Scan for the cell matching the given text and deliver its (X, Y) coordinate at center. 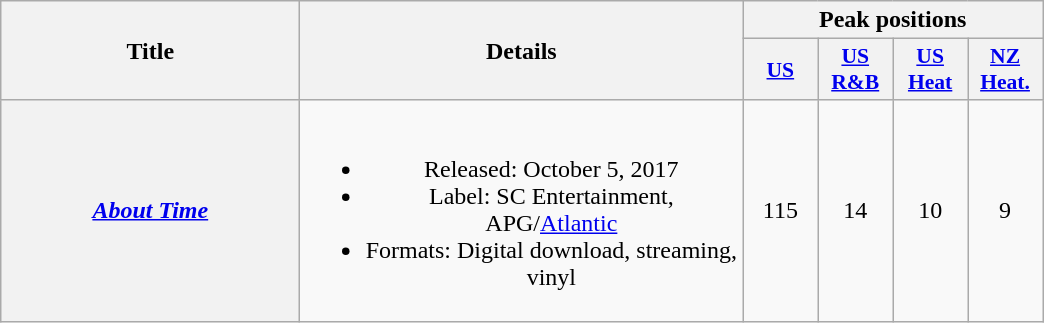
USR&B (856, 70)
USHeat (930, 70)
Peak positions (893, 20)
Details (522, 50)
14 (856, 210)
About Time (150, 210)
10 (930, 210)
Title (150, 50)
US (780, 70)
NZHeat. (1006, 70)
Released: October 5, 2017Label: SC Entertainment, APG/AtlanticFormats: Digital download, streaming, vinyl (522, 210)
115 (780, 210)
9 (1006, 210)
